Scan for the cell matching the given text and deliver its (x, y) coordinate at center. 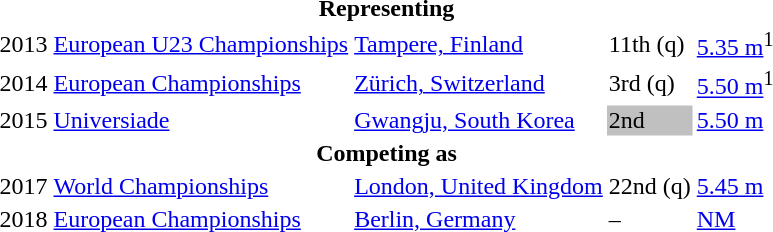
22nd (q) (650, 186)
European U23 Championships (201, 44)
2nd (650, 120)
11th (q) (650, 44)
3rd (q) (650, 83)
Universiade (201, 120)
Tampere, Finland (479, 44)
World Championships (201, 186)
Gwangju, South Korea (479, 120)
London, United Kingdom (479, 186)
European Championships (201, 83)
Zürich, Switzerland (479, 83)
